Return (x, y) of the center of cell containing provided text 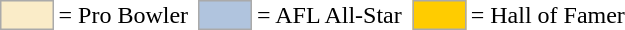
= Pro Bowler (124, 15)
= AFL All-Star (330, 15)
